Capture the cell that displays the provided text and extract its [x, y] central coordinate. 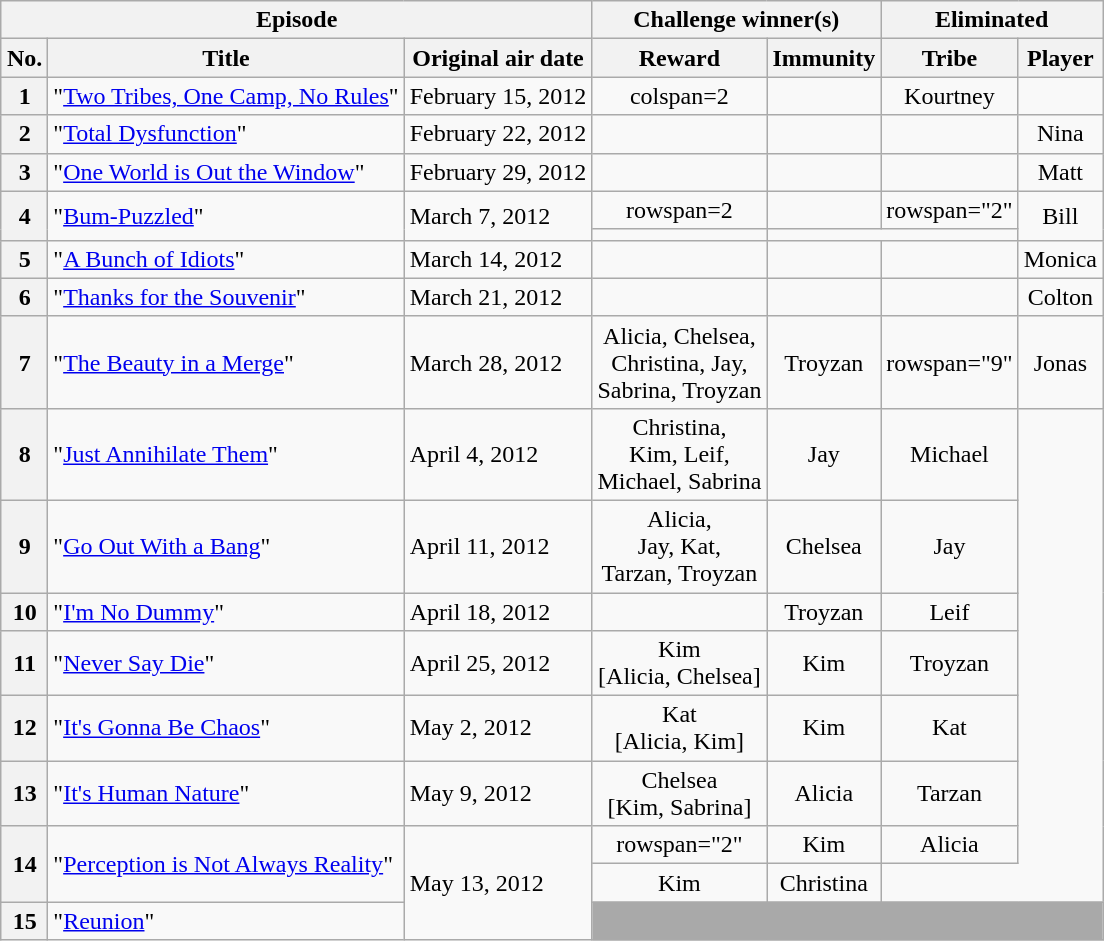
Monica [1060, 259]
Michael [950, 454]
"The Beauty in a Merge" [226, 362]
March 7, 2012 [498, 216]
"Never Say Die" [226, 664]
Leif [950, 611]
Title [226, 58]
March 14, 2012 [498, 259]
Eliminated [992, 20]
April 4, 2012 [498, 454]
Alicia, Chelsea,Christina, Jay,Sabrina, Troyzan [680, 362]
12 [24, 728]
February 29, 2012 [498, 172]
colspan=2 [680, 96]
Reward [680, 58]
Matt [1060, 172]
Bill [1060, 216]
4 [24, 216]
5 [24, 259]
Alicia,Jay, Kat,Tarzan, Troyzan [680, 546]
Kim[Alicia, Chelsea] [680, 664]
Jonas [1060, 362]
"It's Human Nature" [226, 794]
"Bum-Puzzled" [226, 216]
11 [24, 664]
8 [24, 454]
10 [24, 611]
Challenge winner(s) [736, 20]
14 [24, 864]
15 [24, 921]
"A Bunch of Idiots" [226, 259]
May 13, 2012 [498, 883]
13 [24, 794]
Kourtney [950, 96]
Episode [296, 20]
March 28, 2012 [498, 362]
rowspan=2 [680, 210]
May 2, 2012 [498, 728]
Colton [1060, 297]
No. [24, 58]
"Just Annihilate Them" [226, 454]
rowspan="9" [950, 362]
9 [24, 546]
February 22, 2012 [498, 134]
Original air date [498, 58]
"Total Dysfunction" [226, 134]
Christina [824, 883]
Chelsea [824, 546]
3 [24, 172]
Immunity [824, 58]
May 9, 2012 [498, 794]
"Go Out With a Bang" [226, 546]
Kat [950, 728]
1 [24, 96]
2 [24, 134]
Tribe [950, 58]
April 25, 2012 [498, 664]
Nina [1060, 134]
Chelsea[Kim, Sabrina] [680, 794]
Christina,Kim, Leif,Michael, Sabrina [680, 454]
Player [1060, 58]
Kat[Alicia, Kim] [680, 728]
March 21, 2012 [498, 297]
6 [24, 297]
"Reunion" [226, 921]
7 [24, 362]
"One World is Out the Window" [226, 172]
"I'm No Dummy" [226, 611]
April 11, 2012 [498, 546]
Tarzan [950, 794]
February 15, 2012 [498, 96]
April 18, 2012 [498, 611]
"Perception is Not Always Reality" [226, 864]
"Two Tribes, One Camp, No Rules" [226, 96]
"Thanks for the Souvenir" [226, 297]
"It's Gonna Be Chaos" [226, 728]
